Extract the [X, Y] coordinate from the center of the cell holding the provided text.  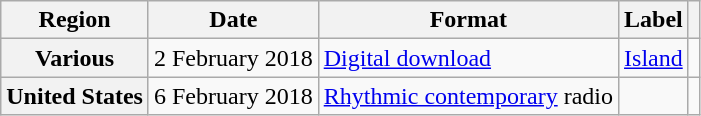
Various [75, 58]
Digital download [468, 58]
Date [233, 20]
United States [75, 96]
6 February 2018 [233, 96]
Rhythmic contemporary radio [468, 96]
Label [654, 20]
2 February 2018 [233, 58]
Region [75, 20]
Island [654, 58]
Format [468, 20]
